Return the (x, y) coordinate for the center point of the cell that contains the specified text.  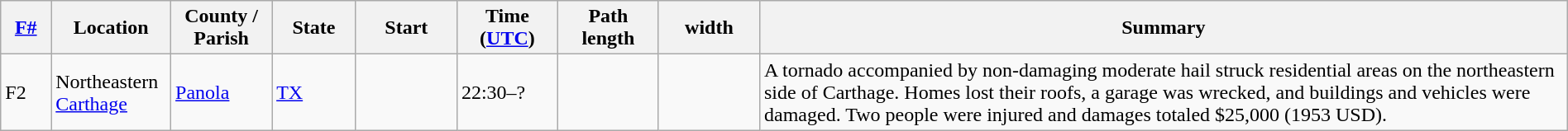
Northeastern Carthage (111, 92)
Time (UTC) (507, 28)
Summary (1163, 28)
Path length (608, 28)
County / Parish (222, 28)
width (709, 28)
TX (314, 92)
F2 (26, 92)
Panola (222, 92)
22:30–? (507, 92)
Start (406, 28)
Location (111, 28)
State (314, 28)
F# (26, 28)
